Find where the given text appears and provide that cell's center as [x, y] coordinate. 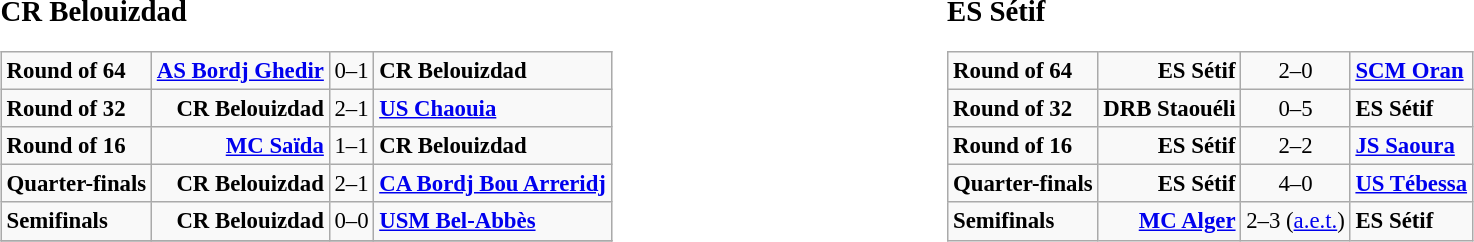
SCM Oran [1411, 71]
CA Bordj Bou Arreridj [492, 184]
0–0 [352, 221]
0–1 [352, 71]
2–2 [1296, 146]
JS Saoura [1411, 146]
AS Bordj Ghedir [240, 71]
USM Bel-Abbès [492, 221]
MC Saïda [240, 146]
2–3 (a.e.t.) [1296, 221]
0–5 [1296, 109]
US Chaouia [492, 109]
1–1 [352, 146]
MC Alger [1170, 221]
4–0 [1296, 184]
2–0 [1296, 71]
DRB Staouéli [1170, 109]
US Tébessa [1411, 184]
